Find where the given text appears and provide that cell's center as [X, Y] coordinate. 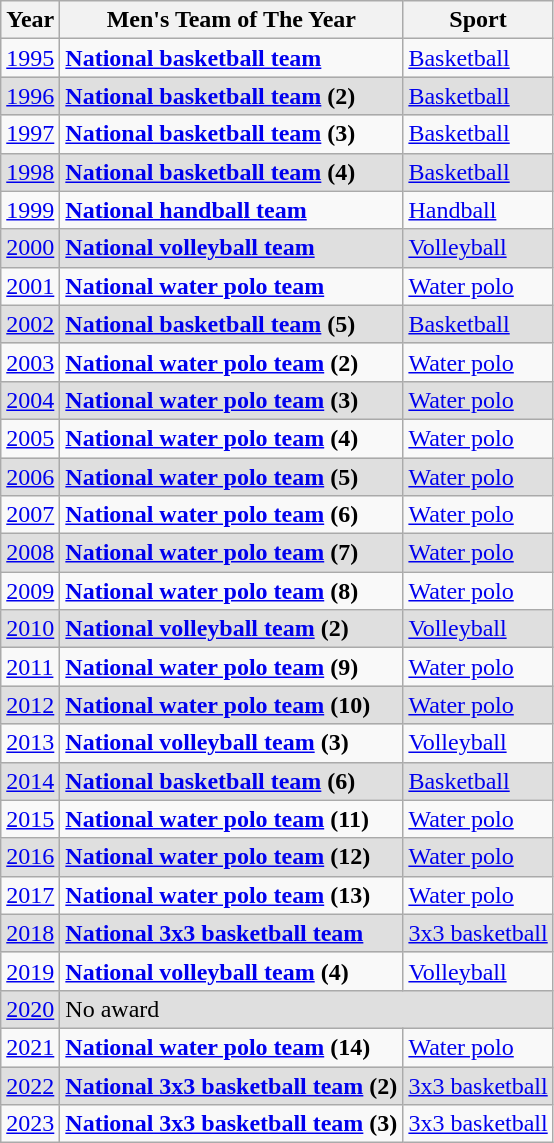
2021 [30, 1047]
2017 [30, 895]
2016 [30, 857]
Handball [478, 210]
National volleyball team [232, 248]
National basketball team (5) [232, 324]
National basketball team (4) [232, 172]
National water polo team (9) [232, 667]
2002 [30, 324]
National volleyball team (2) [232, 629]
2009 [30, 591]
National water polo team (7) [232, 553]
1995 [30, 58]
2007 [30, 515]
National basketball team (3) [232, 134]
2020 [30, 1009]
2006 [30, 477]
National water polo team (6) [232, 515]
1997 [30, 134]
Year [30, 20]
2012 [30, 705]
National volleyball team (3) [232, 743]
National water polo team (13) [232, 895]
National water polo team (8) [232, 591]
2014 [30, 781]
National water polo team [232, 286]
2001 [30, 286]
National 3x3 basketball team (2) [232, 1085]
2004 [30, 400]
1999 [30, 210]
2023 [30, 1124]
National water polo team (10) [232, 705]
National 3x3 basketball team [232, 933]
National handball team [232, 210]
National water polo team (3) [232, 400]
National water polo team (5) [232, 477]
2013 [30, 743]
2019 [30, 971]
National basketball team (2) [232, 96]
2010 [30, 629]
2008 [30, 553]
National water polo team (11) [232, 819]
1998 [30, 172]
National water polo team (2) [232, 362]
National water polo team (14) [232, 1047]
2015 [30, 819]
2018 [30, 933]
Men's Team of The Year [232, 20]
National 3x3 basketball team (3) [232, 1124]
2000 [30, 248]
National basketball team (6) [232, 781]
2011 [30, 667]
1996 [30, 96]
Sport [478, 20]
2005 [30, 438]
National water polo team (4) [232, 438]
2003 [30, 362]
No award [306, 1009]
National water polo team (12) [232, 857]
National volleyball team (4) [232, 971]
National basketball team [232, 58]
2022 [30, 1085]
